For the text-containing cell, return its midpoint in (X, Y) coordinate format. 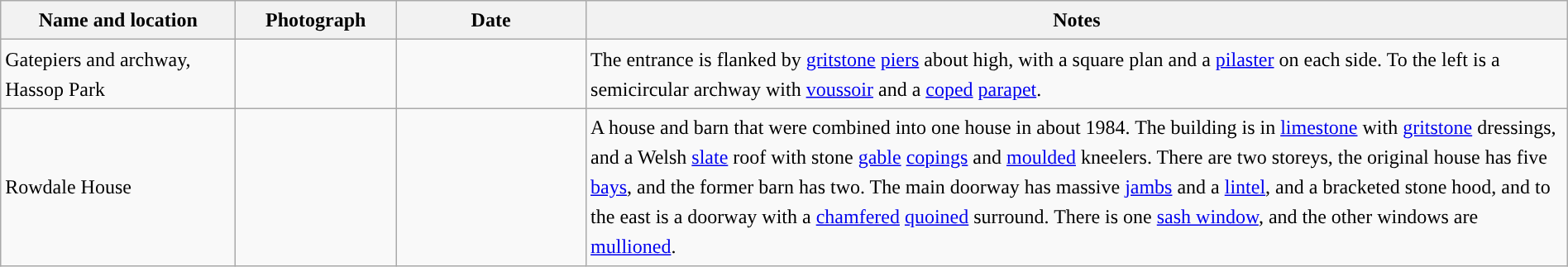
Date (491, 20)
Notes (1077, 20)
Gatepiers and archway, Hassop Park (118, 74)
Photograph (316, 20)
Name and location (118, 20)
Rowdale House (118, 187)
